For the text-containing cell, return its midpoint in (x, y) coordinate format. 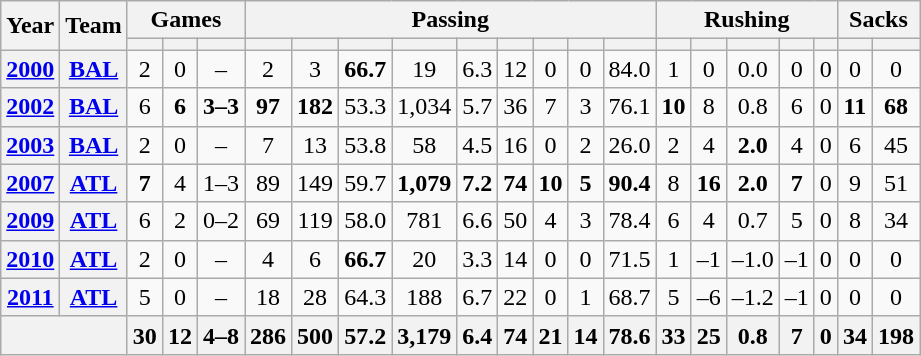
–1.0 (752, 259)
188 (424, 297)
781 (424, 221)
30 (144, 335)
2007 (30, 183)
7.2 (478, 183)
3,179 (424, 335)
1,079 (424, 183)
18 (268, 297)
21 (550, 335)
2002 (30, 107)
–6 (708, 297)
119 (316, 221)
36 (516, 107)
Year (30, 26)
3–3 (220, 107)
1–3 (220, 183)
11 (854, 107)
22 (516, 297)
4.5 (478, 145)
89 (268, 183)
78.6 (630, 335)
5.7 (478, 107)
90.4 (630, 183)
19 (424, 69)
26.0 (630, 145)
51 (896, 183)
68 (896, 107)
4–8 (220, 335)
58 (424, 145)
57.2 (366, 335)
6.6 (478, 221)
500 (316, 335)
28 (316, 297)
Passing (451, 20)
76.1 (630, 107)
198 (896, 335)
Games (186, 20)
0.7 (752, 221)
1,034 (424, 107)
13 (316, 145)
3.3 (478, 259)
9 (854, 183)
64.3 (366, 297)
58.0 (366, 221)
97 (268, 107)
59.7 (366, 183)
69 (268, 221)
Team (94, 26)
33 (674, 335)
182 (316, 107)
20 (424, 259)
Sacks (878, 20)
53.8 (366, 145)
71.5 (630, 259)
2003 (30, 145)
149 (316, 183)
25 (708, 335)
68.7 (630, 297)
–1.2 (752, 297)
6.7 (478, 297)
53.3 (366, 107)
Rushing (746, 20)
2009 (30, 221)
2010 (30, 259)
78.4 (630, 221)
2011 (30, 297)
2000 (30, 69)
0–2 (220, 221)
84.0 (630, 69)
6.4 (478, 335)
0.0 (752, 69)
50 (516, 221)
45 (896, 145)
6.3 (478, 69)
286 (268, 335)
